Search for the cell housing the specified text and yield its [X, Y] center coordinate. 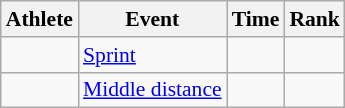
Time [256, 19]
Middle distance [152, 90]
Rank [314, 19]
Athlete [40, 19]
Sprint [152, 55]
Event [152, 19]
